From the cell containing the given text, extract its center point as [x, y] coordinate. 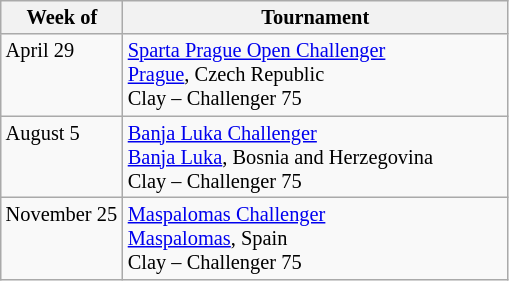
August 5 [62, 157]
April 29 [62, 75]
Tournament [316, 17]
Sparta Prague Open ChallengerPrague, Czech Republic Clay – Challenger 75 [316, 75]
Week of [62, 17]
November 25 [62, 238]
Banja Luka ChallengerBanja Luka, Bosnia and Herzegovina Clay – Challenger 75 [316, 157]
Maspalomas ChallengerMaspalomas, Spain Clay – Challenger 75 [316, 238]
